Scan for the cell matching the given text and deliver its [X, Y] coordinate at center. 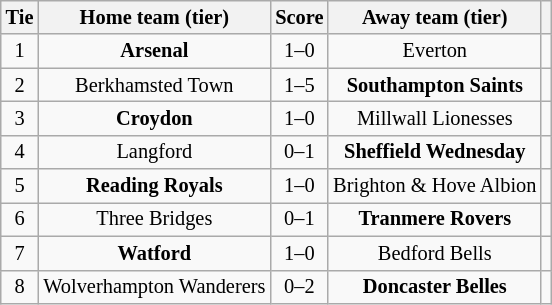
Sheffield Wednesday [434, 152]
8 [20, 287]
Tranmere Rovers [434, 219]
7 [20, 253]
4 [20, 152]
Score [299, 17]
Doncaster Belles [434, 287]
5 [20, 186]
Tie [20, 17]
1–5 [299, 85]
0–2 [299, 287]
Berkhamsted Town [154, 85]
Arsenal [154, 51]
Brighton & Hove Albion [434, 186]
6 [20, 219]
Three Bridges [154, 219]
Millwall Lionesses [434, 118]
2 [20, 85]
Home team (tier) [154, 17]
Bedford Bells [434, 253]
Croydon [154, 118]
Reading Royals [154, 186]
Everton [434, 51]
Wolverhampton Wanderers [154, 287]
Southampton Saints [434, 85]
Away team (tier) [434, 17]
Watford [154, 253]
Langford [154, 152]
1 [20, 51]
3 [20, 118]
